Return the [x, y] coordinate for the center point of the cell that contains the specified text.  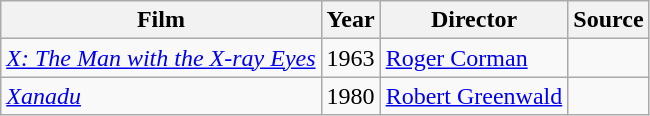
X: The Man with the X-ray Eyes [161, 58]
Source [608, 20]
Year [350, 20]
Roger Corman [474, 58]
Robert Greenwald [474, 96]
Xanadu [161, 96]
Director [474, 20]
Film [161, 20]
1963 [350, 58]
1980 [350, 96]
